Find where the given text appears and provide that cell's center as (X, Y) coordinate. 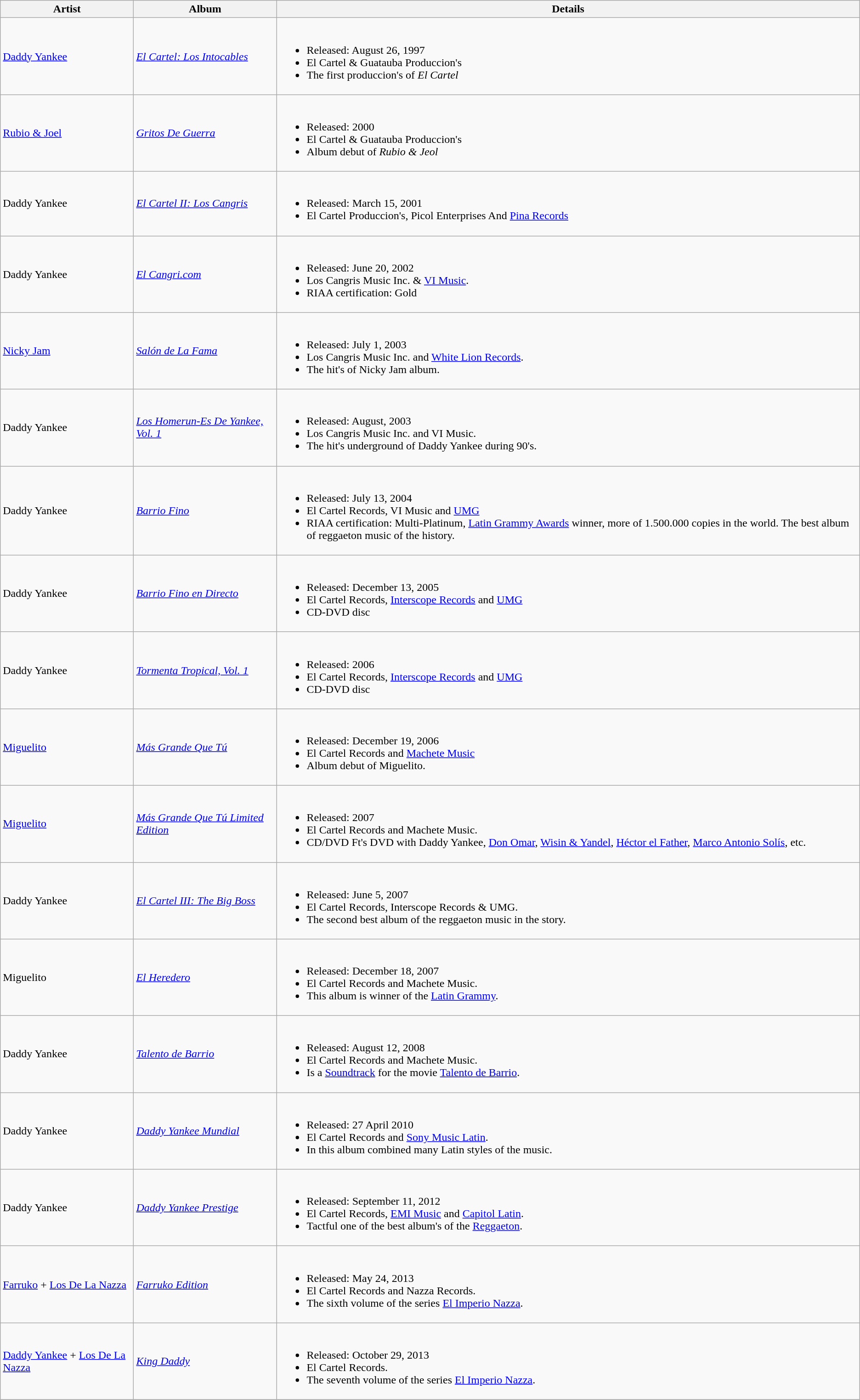
El Cartel II: Los Cangris (205, 204)
Released: July 1, 2003Los Cangris Music Inc. and White Lion Records.The hit's of Nicky Jam album. (568, 351)
Gritos De Guerra (205, 133)
Released: December 19, 2006El Cartel Records and Machete MusicAlbum debut of Miguelito. (568, 747)
Released: 2000El Cartel & Guatauba Produccion'sAlbum debut of Rubio & Jeol (568, 133)
Released: August 26, 1997El Cartel & Guatauba Produccion'sThe first produccion's of El Cartel (568, 56)
Farruko + Los De La Nazza (67, 1285)
Daddy Yankee + Los De La Nazza (67, 1361)
Released: August, 2003Los Cangris Music Inc. and VI Music.The hit's underground of Daddy Yankee during 90's. (568, 427)
El Cangri.com (205, 274)
Salón de La Fama (205, 351)
Released: 2006El Cartel Records, Interscope Records and UMGCD-DVD disc (568, 670)
Talento de Barrio (205, 1054)
Released: October 29, 2013El Cartel Records.The seventh volume of the series El Imperio Nazza. (568, 1361)
Details (568, 9)
Album (205, 9)
Rubio & Joel (67, 133)
Artist (67, 9)
Más Grande Que Tú (205, 747)
King Daddy (205, 1361)
Released: 27 April 2010El Cartel Records and Sony Music Latin.In this album combined many Latin styles of the music. (568, 1131)
Released: June 20, 2002Los Cangris Music Inc. & VI Music.RIAA certification: Gold (568, 274)
Released: September 11, 2012El Cartel Records, EMI Music and Capitol Latin.Tactful one of the best album's of the Reggaeton. (568, 1207)
El Cartel: Los Intocables (205, 56)
Barrio Fino (205, 510)
Tormenta Tropical, Vol. 1 (205, 670)
Nicky Jam (67, 351)
Released: March 15, 2001El Cartel Produccion's, Picol Enterprises And Pina Records (568, 204)
Barrio Fino en Directo (205, 594)
Released: December 18, 2007El Cartel Records and Machete Music.This album is winner of the Latin Grammy. (568, 978)
El Cartel III: The Big Boss (205, 901)
Released: August 12, 2008El Cartel Records and Machete Music.Is a Soundtrack for the movie Talento de Barrio. (568, 1054)
El Heredero (205, 978)
Los Homerun-Es De Yankee, Vol. 1 (205, 427)
Released: June 5, 2007El Cartel Records, Interscope Records & UMG.The second best album of the reggaeton music in the story. (568, 901)
Daddy Yankee Mundial (205, 1131)
Released: December 13, 2005El Cartel Records, Interscope Records and UMGCD-DVD disc (568, 594)
Daddy Yankee Prestige (205, 1207)
Farruko Edition (205, 1285)
Más Grande Que Tú Limited Edition (205, 823)
Released: May 24, 2013El Cartel Records and Nazza Records.The sixth volume of the series El Imperio Nazza. (568, 1285)
